Provide the [x, y] coordinate of the cell's center where the given text is located.  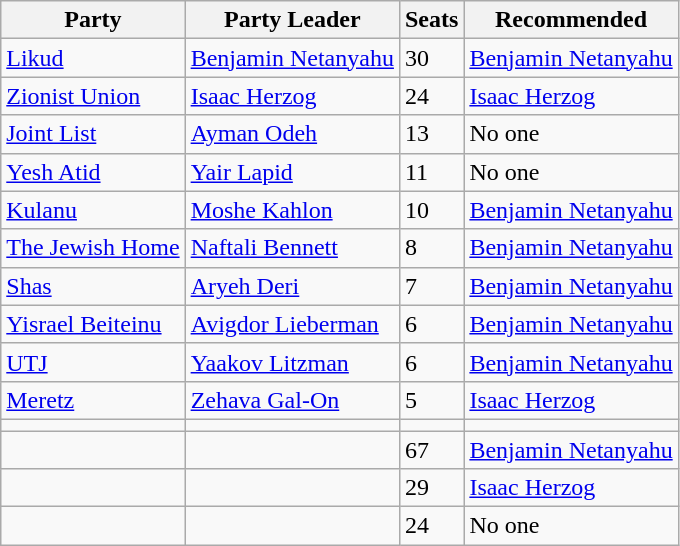
Shas [93, 286]
Joint List [93, 134]
Zehava Gal-On [292, 400]
UTJ [93, 362]
11 [431, 172]
29 [431, 488]
Moshe Kahlon [292, 210]
Meretz [93, 400]
Kulanu [93, 210]
Yisrael Beiteinu [93, 324]
10 [431, 210]
Aryeh Deri [292, 286]
Ayman Odeh [292, 134]
Likud [93, 58]
13 [431, 134]
Party [93, 20]
67 [431, 449]
30 [431, 58]
Yaakov Litzman [292, 362]
Avigdor Lieberman [292, 324]
7 [431, 286]
Recommended [571, 20]
8 [431, 248]
Naftali Bennett [292, 248]
Party Leader [292, 20]
Zionist Union [93, 96]
5 [431, 400]
Yesh Atid [93, 172]
The Jewish Home [93, 248]
Seats [431, 20]
Yair Lapid [292, 172]
